Extract the [x, y] coordinate from the center of the cell holding the provided text.  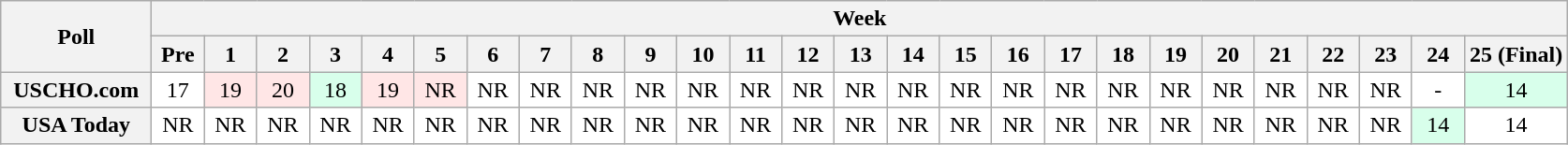
11 [755, 54]
- [1438, 90]
25 (Final) [1516, 54]
21 [1280, 54]
16 [1018, 54]
12 [808, 54]
24 [1438, 54]
4 [388, 54]
1 [230, 54]
2 [283, 54]
Pre [178, 54]
Poll [77, 36]
7 [545, 54]
9 [650, 54]
3 [335, 54]
10 [703, 54]
22 [1333, 54]
8 [598, 54]
15 [966, 54]
13 [861, 54]
Week [860, 19]
USCHO.com [77, 90]
6 [493, 54]
USA Today [77, 125]
23 [1385, 54]
5 [440, 54]
